Determine the [X, Y] coordinate at the center of the cell enclosing the given text.  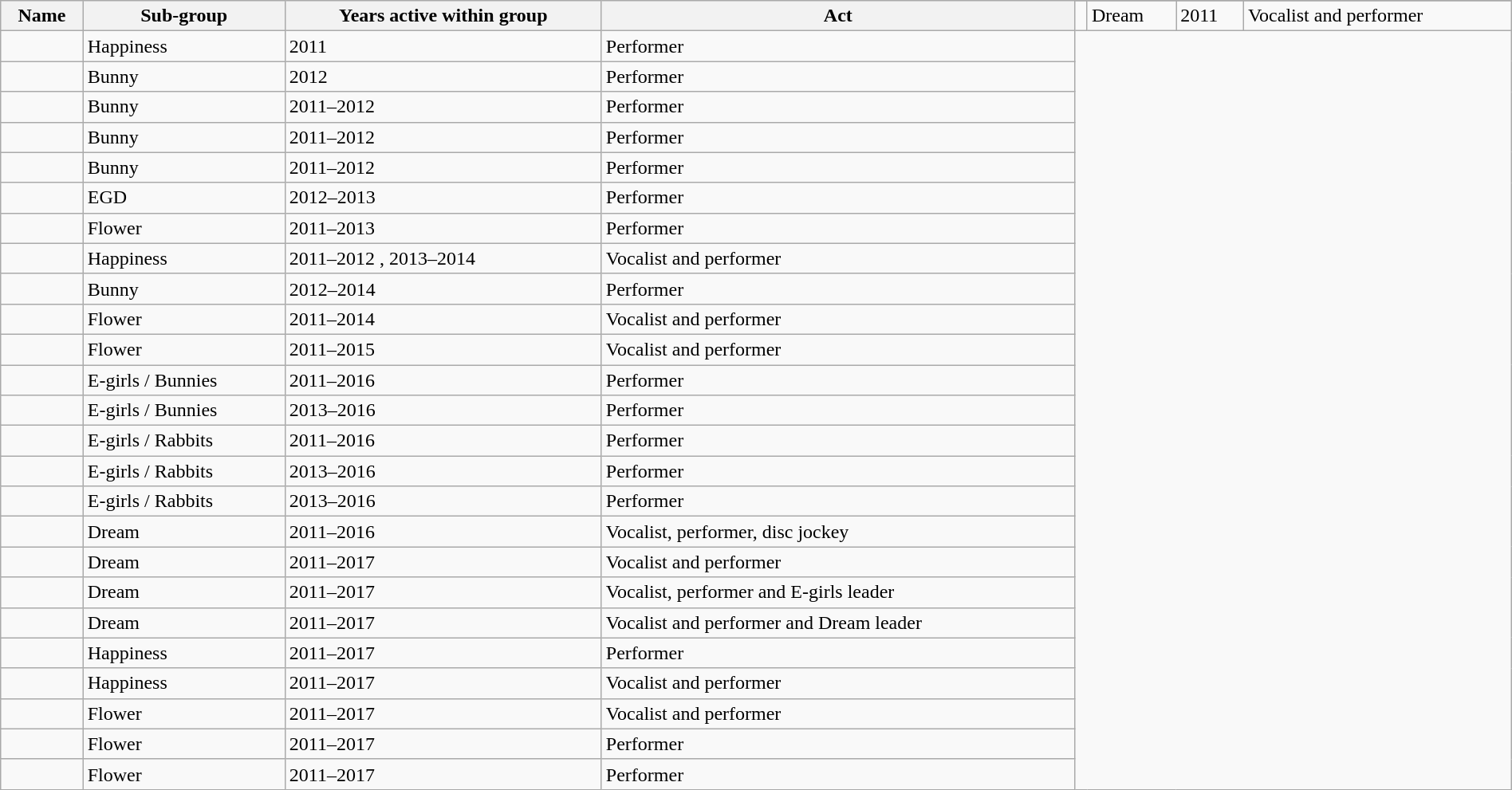
2012–2013 [443, 198]
2011–2015 [443, 349]
Vocalist and performer and Dream leader [837, 623]
2012 [443, 77]
2011–2012 , 2013–2014 [443, 258]
Sub-group [183, 16]
2011–2013 [443, 228]
EGD [183, 198]
2012–2014 [443, 289]
Name [41, 16]
Vocalist, performer, disc jockey [837, 532]
2011–2014 [443, 319]
Years active within group [443, 16]
Vocalist, performer and E-girls leader [837, 592]
Act [837, 16]
